From the cell containing the given text, extract its center point as (X, Y) coordinate. 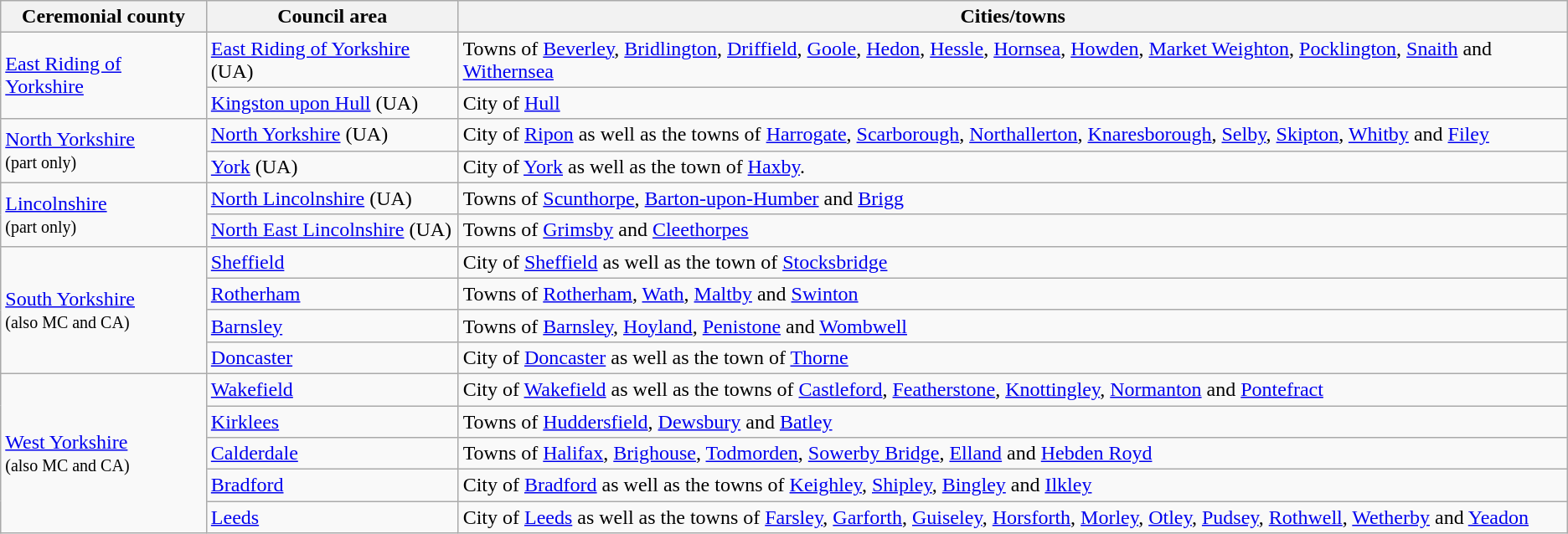
Rotherham (332, 294)
Towns of Beverley, Bridlington, Driffield, Goole, Hedon, Hessle, Hornsea, Howden, Market Weighton, Pocklington, Snaith and Withernsea (1013, 60)
City of Doncaster as well as the town of Thorne (1013, 357)
North East Lincolnshire (UA) (332, 230)
North Yorkshire(part only) (104, 151)
Cities/towns (1013, 17)
Wakefield (332, 389)
York (UA) (332, 167)
Doncaster (332, 357)
Council area (332, 17)
Towns of Huddersfield, Dewsbury and Batley (1013, 421)
City of Wakefield as well as the towns of Castleford, Featherstone, Knottingley, Normanton and Pontefract (1013, 389)
North Lincolnshire (UA) (332, 198)
Barnsley (332, 326)
East Riding of Yorkshire (UA) (332, 60)
City of Sheffield as well as the town of Stocksbridge (1013, 262)
Sheffield (332, 262)
Calderdale (332, 454)
Towns of Rotherham, Wath, Maltby and Swinton (1013, 294)
City of Leeds as well as the towns of Farsley, Garforth, Guiseley, Horsforth, Morley, Otley, Pudsey, Rothwell, Wetherby and Yeadon (1013, 517)
Towns of Scunthorpe, Barton-upon-Humber and Brigg (1013, 198)
West Yorkshire(also MC and CA) (104, 453)
Kirklees (332, 421)
Leeds (332, 517)
City of Ripon as well as the towns of Harrogate, Scarborough, Northallerton, Knaresborough, Selby, Skipton, Whitby and Filey (1013, 135)
Lincolnshire(part only) (104, 214)
East Riding of Yorkshire (104, 75)
Ceremonial county (104, 17)
Kingston upon Hull (UA) (332, 103)
Towns of Halifax, Brighouse, Todmorden, Sowerby Bridge, Elland and Hebden Royd (1013, 454)
City of Bradford as well as the towns of Keighley, Shipley, Bingley and Ilkley (1013, 485)
City of York as well as the town of Haxby. (1013, 167)
South Yorkshire(also MC and CA) (104, 310)
Towns of Barnsley, Hoyland, Penistone and Wombwell (1013, 326)
Bradford (332, 485)
North Yorkshire (UA) (332, 135)
Towns of Grimsby and Cleethorpes (1013, 230)
City of Hull (1013, 103)
